Return the (X, Y) coordinate for the center point of the cell that contains the specified text.  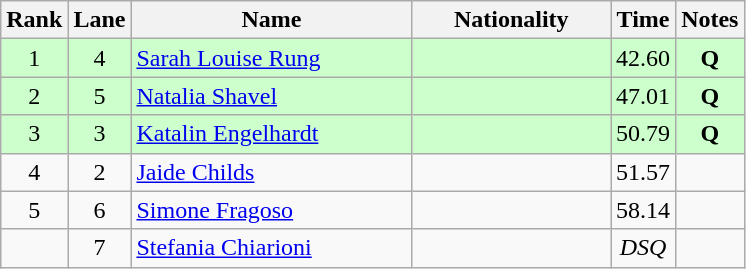
6 (100, 210)
Name (272, 20)
51.57 (644, 172)
58.14 (644, 210)
Rank (34, 20)
DSQ (644, 248)
Lane (100, 20)
42.60 (644, 58)
Natalia Shavel (272, 96)
1 (34, 58)
47.01 (644, 96)
Notes (710, 20)
Sarah Louise Rung (272, 58)
Time (644, 20)
50.79 (644, 134)
Jaide Childs (272, 172)
Simone Fragoso (272, 210)
Katalin Engelhardt (272, 134)
Stefania Chiarioni (272, 248)
7 (100, 248)
Nationality (512, 20)
